Capture the cell that displays the provided text and extract its [X, Y] central coordinate. 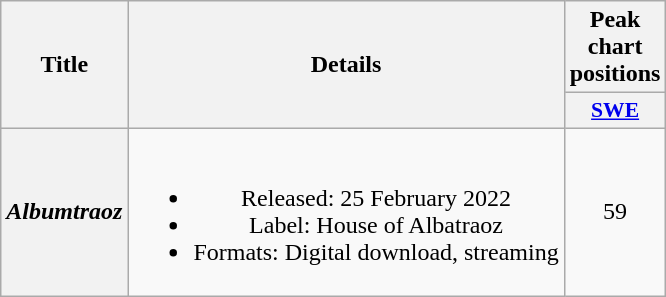
Albumtraoz [64, 212]
Title [64, 65]
Peak chart positions [615, 47]
Released: 25 February 2022Label: House of AlbatraozFormats: Digital download, streaming [346, 212]
59 [615, 212]
SWE [615, 111]
Details [346, 65]
